For the text-containing cell, return its midpoint in [x, y] coordinate format. 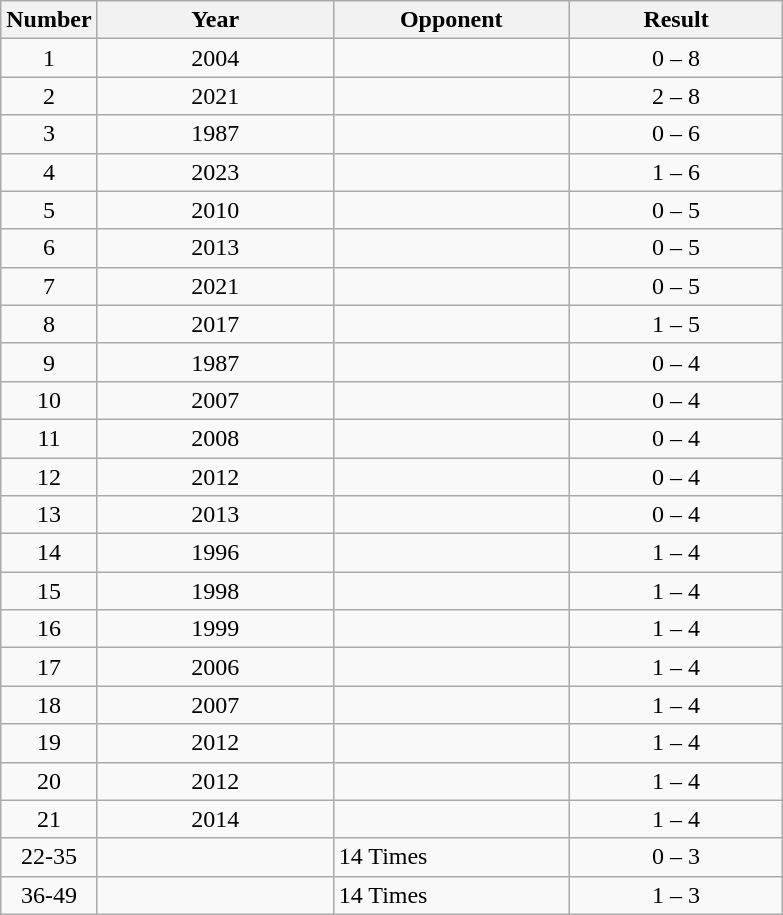
2004 [215, 58]
0 – 6 [676, 134]
2023 [215, 172]
1996 [215, 553]
6 [49, 248]
Number [49, 20]
1 – 6 [676, 172]
18 [49, 705]
Year [215, 20]
2008 [215, 438]
3 [49, 134]
17 [49, 667]
22-35 [49, 857]
10 [49, 400]
9 [49, 362]
2010 [215, 210]
12 [49, 477]
13 [49, 515]
0 – 8 [676, 58]
2006 [215, 667]
19 [49, 743]
20 [49, 781]
1 – 3 [676, 895]
Opponent [451, 20]
7 [49, 286]
8 [49, 324]
1 – 5 [676, 324]
21 [49, 819]
2 – 8 [676, 96]
0 – 3 [676, 857]
11 [49, 438]
2 [49, 96]
2017 [215, 324]
1999 [215, 629]
16 [49, 629]
4 [49, 172]
15 [49, 591]
5 [49, 210]
Result [676, 20]
2014 [215, 819]
1 [49, 58]
36-49 [49, 895]
1998 [215, 591]
14 [49, 553]
